Search for the cell housing the specified text and yield its (x, y) center coordinate. 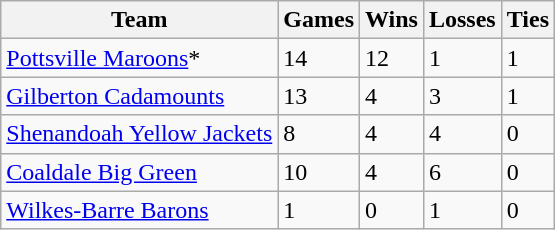
Gilberton Cadamounts (140, 96)
10 (319, 172)
12 (392, 58)
3 (462, 96)
14 (319, 58)
Ties (528, 20)
Losses (462, 20)
Shenandoah Yellow Jackets (140, 134)
8 (319, 134)
Games (319, 20)
Coaldale Big Green (140, 172)
13 (319, 96)
Pottsville Maroons* (140, 58)
6 (462, 172)
Wins (392, 20)
Wilkes-Barre Barons (140, 210)
Team (140, 20)
